Identify which cell holds the provided text, then report its [X, Y] central coordinate. 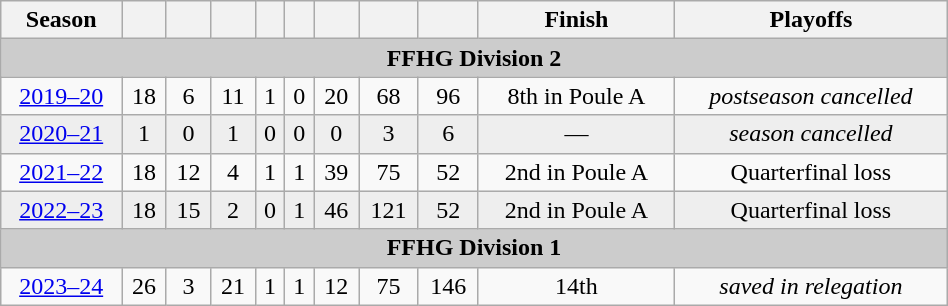
146 [448, 286]
8th in Poule A [576, 96]
2023–24 [62, 286]
15 [188, 210]
4 [234, 172]
2 [234, 210]
68 [389, 96]
14th [576, 286]
FFHG Division 1 [474, 248]
96 [448, 96]
11 [234, 96]
— [576, 134]
Playoffs [812, 20]
20 [336, 96]
Season [62, 20]
26 [144, 286]
39 [336, 172]
2019–20 [62, 96]
2020–21 [62, 134]
postseason cancelled [812, 96]
21 [234, 286]
121 [389, 210]
FFHG Division 2 [474, 58]
46 [336, 210]
season cancelled [812, 134]
2022–23 [62, 210]
Finish [576, 20]
saved in relegation [812, 286]
2021–22 [62, 172]
